Return (x, y) of the center of cell containing provided text 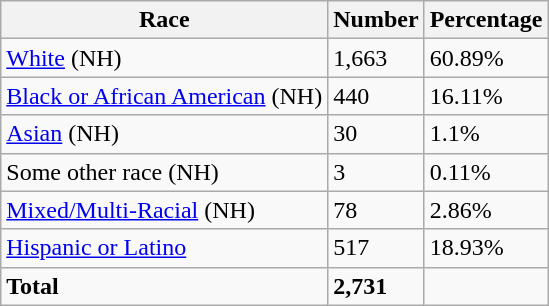
Mixed/Multi-Racial (NH) (164, 210)
White (NH) (164, 58)
Total (164, 286)
1.1% (486, 134)
440 (376, 96)
517 (376, 248)
Some other race (NH) (164, 172)
0.11% (486, 172)
78 (376, 210)
2,731 (376, 286)
Number (376, 20)
30 (376, 134)
Black or African American (NH) (164, 96)
16.11% (486, 96)
1,663 (376, 58)
2.86% (486, 210)
Percentage (486, 20)
3 (376, 172)
Asian (NH) (164, 134)
60.89% (486, 58)
Hispanic or Latino (164, 248)
Race (164, 20)
18.93% (486, 248)
